Determine the (x, y) coordinate at the center of the cell enclosing the given text.  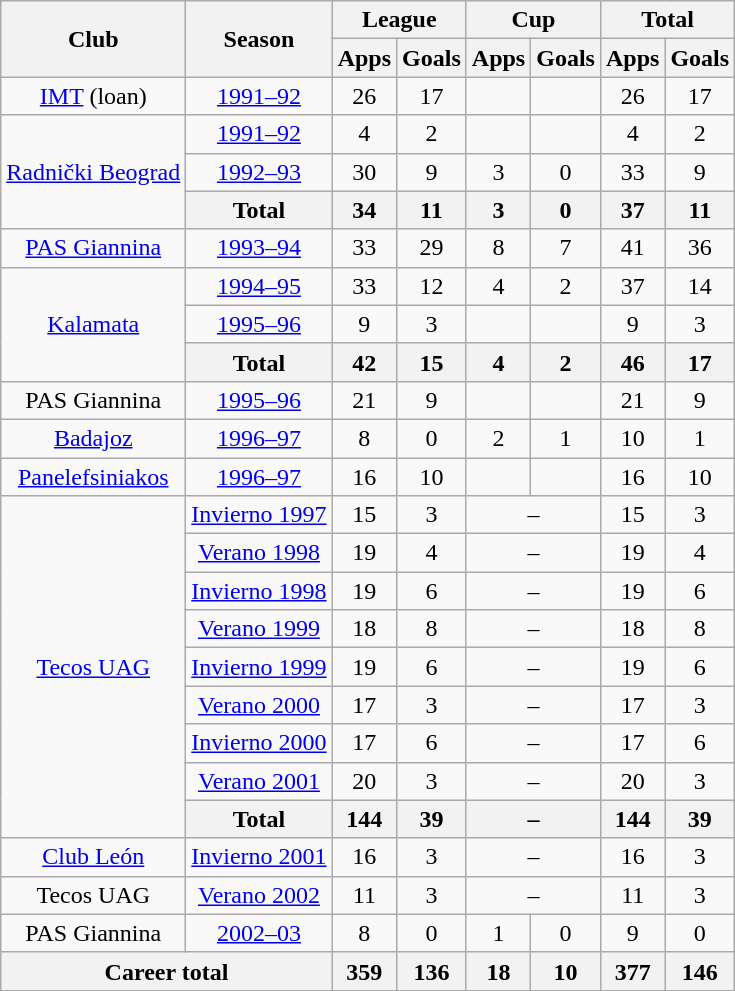
Kalamata (94, 324)
36 (700, 248)
377 (632, 971)
Career total (166, 971)
146 (700, 971)
Club (94, 39)
Invierno 1999 (259, 667)
14 (700, 286)
Verano 2001 (259, 781)
Invierno 2001 (259, 857)
1992–93 (259, 172)
12 (432, 286)
Verano 1999 (259, 629)
1994–95 (259, 286)
Club León (94, 857)
46 (632, 362)
Invierno 2000 (259, 743)
Season (259, 39)
Verano 2002 (259, 895)
359 (364, 971)
34 (364, 210)
Invierno 1997 (259, 515)
League (399, 20)
Badajoz (94, 438)
41 (632, 248)
42 (364, 362)
2002–03 (259, 933)
Verano 2000 (259, 705)
7 (566, 248)
29 (432, 248)
136 (432, 971)
Cup (533, 20)
Verano 1998 (259, 553)
Invierno 1998 (259, 591)
1993–94 (259, 248)
Radnički Beograd (94, 172)
30 (364, 172)
Panelefsiniakos (94, 477)
IMT (loan) (94, 96)
